Determine the [X, Y] coordinate at the center of the cell enclosing the given text.  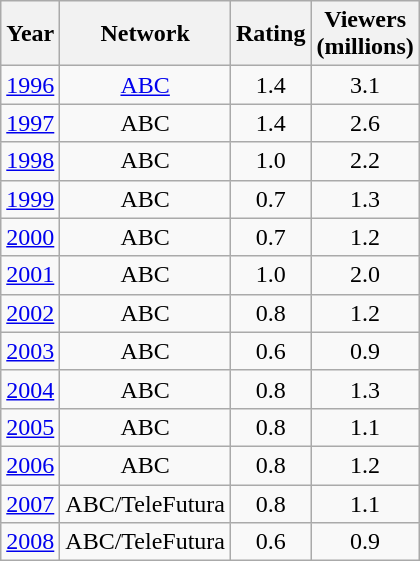
2.0 [365, 275]
2006 [30, 465]
2.2 [365, 161]
2007 [30, 503]
2001 [30, 275]
2008 [30, 542]
Viewers (millions) [365, 34]
3.1 [365, 85]
Year [30, 34]
2005 [30, 427]
Rating [271, 34]
2003 [30, 351]
Network [146, 34]
1997 [30, 123]
1998 [30, 161]
2000 [30, 237]
1996 [30, 85]
2004 [30, 389]
2002 [30, 313]
1999 [30, 199]
2.6 [365, 123]
